Search for the cell housing the specified text and yield its (X, Y) center coordinate. 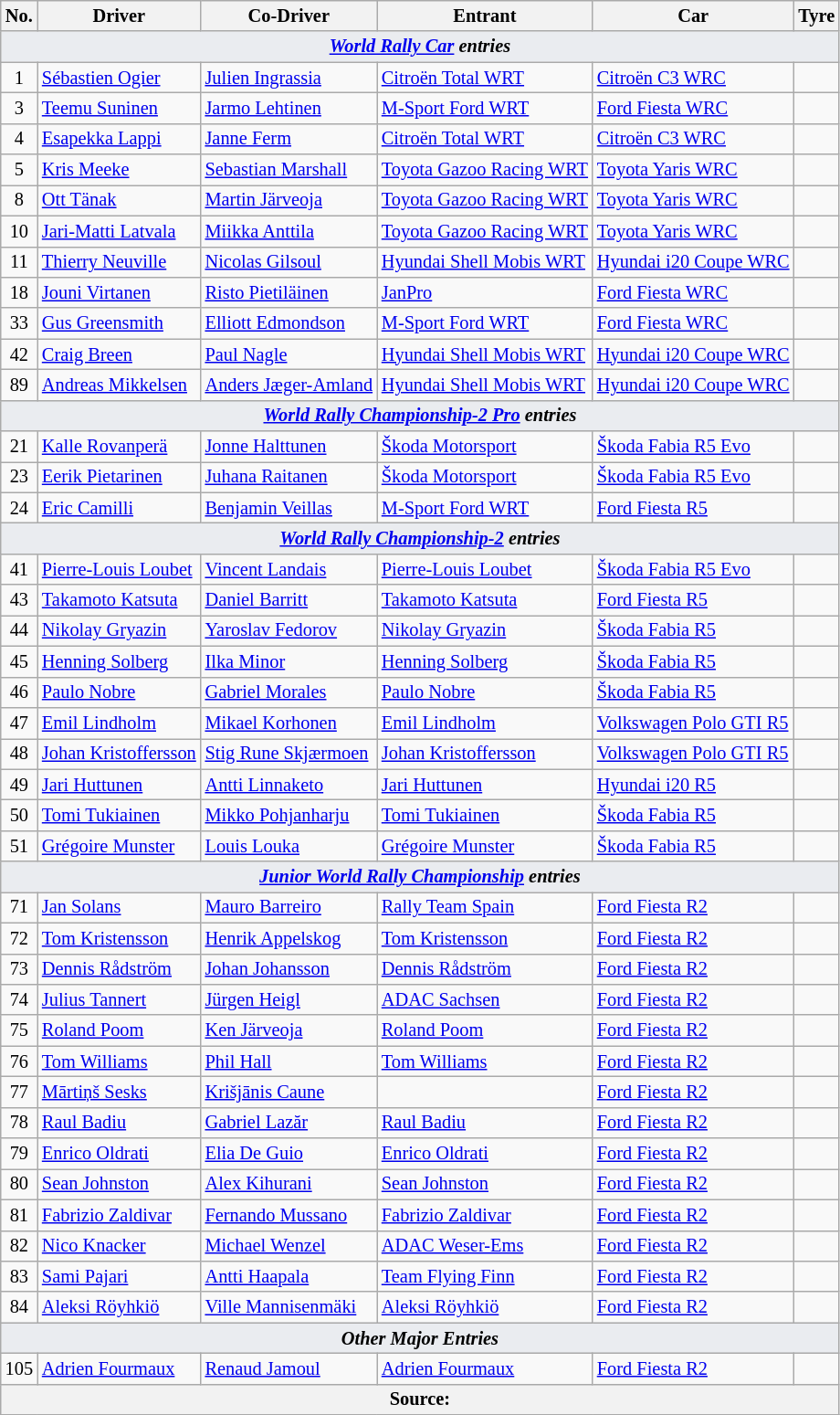
44 (19, 630)
41 (19, 569)
Mauro Barreiro (289, 907)
84 (19, 1307)
43 (19, 600)
World Rally Championship-2 entries (420, 538)
47 (19, 723)
Gabriel Morales (289, 692)
23 (19, 477)
Janne Ferm (289, 139)
5 (19, 170)
Jonne Halttunen (289, 447)
21 (19, 447)
Esapekka Lappi (119, 139)
Co-Driver (289, 16)
Elliott Edmondson (289, 323)
Kris Meeke (119, 170)
Juhana Raitanen (289, 477)
49 (19, 785)
Daniel Barritt (289, 600)
Kalle Rovanperä (119, 447)
80 (19, 1184)
18 (19, 292)
Fernando Mussano (289, 1215)
Antti Linnaketo (289, 785)
Krišjānis Caune (289, 1092)
Sébastien Ogier (119, 78)
Junior World Rally Championship entries (420, 877)
33 (19, 323)
Team Flying Finn (485, 1276)
Paul Nagle (289, 354)
ADAC Weser-Ems (485, 1246)
Alex Kihurani (289, 1184)
Ilka Minor (289, 661)
4 (19, 139)
72 (19, 938)
82 (19, 1246)
Ville Mannisenmäki (289, 1307)
Stig Rune Skjærmoen (289, 754)
78 (19, 1123)
ADAC Sachsen (485, 999)
Martin Järveoja (289, 200)
Teemu Suninen (119, 108)
Eric Camilli (119, 508)
Michael Wenzel (289, 1246)
24 (19, 508)
Source: (420, 1399)
51 (19, 846)
Sami Pajari (119, 1276)
45 (19, 661)
Jürgen Heigl (289, 999)
3 (19, 108)
76 (19, 1061)
77 (19, 1092)
Ott Tänak (119, 200)
Other Major Entries (420, 1338)
42 (19, 354)
Antti Haapala (289, 1276)
Henrik Appelskog (289, 938)
Jouni Virtanen (119, 292)
48 (19, 754)
Andreas Mikkelsen (119, 385)
11 (19, 262)
Sebastian Marshall (289, 170)
71 (19, 907)
83 (19, 1276)
Thierry Neuville (119, 262)
Gus Greensmith (119, 323)
Vincent Landais (289, 569)
JanPro (485, 292)
74 (19, 999)
Julien Ingrassia (289, 78)
No. (19, 16)
Rally Team Spain (485, 907)
Elia De Guio (289, 1154)
Jan Solans (119, 907)
Johan Johansson (289, 969)
Mikael Korhonen (289, 723)
World Rally Championship-2 Pro entries (420, 416)
89 (19, 385)
Renaud Jamoul (289, 1368)
Yaroslav Fedorov (289, 630)
Ken Järveoja (289, 1030)
Jari-Matti Latvala (119, 231)
Driver (119, 16)
10 (19, 231)
Tyre (816, 16)
Julius Tannert (119, 999)
Entrant (485, 16)
Car (694, 16)
50 (19, 815)
Jarmo Lehtinen (289, 108)
Hyundai i20 R5 (694, 785)
Eerik Pietarinen (119, 477)
Louis Louka (289, 846)
Phil Hall (289, 1061)
Nico Knacker (119, 1246)
World Rally Car entries (420, 47)
Nicolas Gilsoul (289, 262)
Risto Pietiläinen (289, 292)
Anders Jæger-Amland (289, 385)
Miikka Anttila (289, 231)
81 (19, 1215)
Mārtiņš Sesks (119, 1092)
Gabriel Lazăr (289, 1123)
105 (19, 1368)
79 (19, 1154)
Craig Breen (119, 354)
46 (19, 692)
1 (19, 78)
8 (19, 200)
73 (19, 969)
75 (19, 1030)
Benjamin Veillas (289, 508)
Mikko Pohjanharju (289, 815)
